Return [X, Y] of the center of cell containing provided text 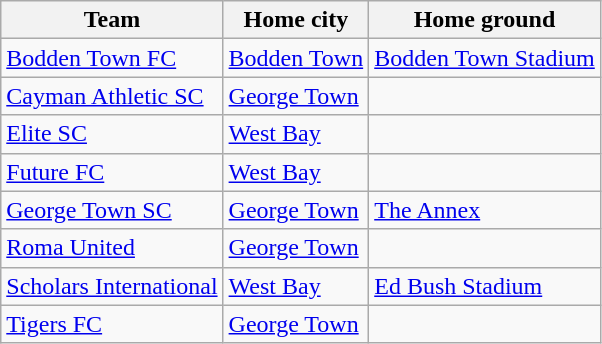
Bodden Town [296, 58]
Elite SC [112, 134]
George Town SC [112, 210]
Cayman Athletic SC [112, 96]
The Annex [485, 210]
Future FC [112, 172]
Tigers FC [112, 324]
Ed Bush Stadium [485, 286]
Roma United [112, 248]
Scholars International [112, 286]
Home city [296, 20]
Team [112, 20]
Bodden Town Stadium [485, 58]
Bodden Town FC [112, 58]
Home ground [485, 20]
